Determine the [x, y] coordinate at the center of the cell enclosing the given text.  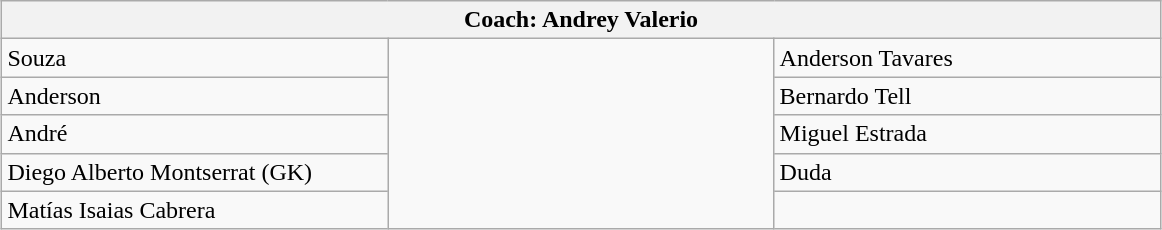
Bernardo Tell [967, 96]
Diego Alberto Montserrat (GK) [195, 172]
Anderson [195, 96]
Coach: Andrey Valerio [581, 20]
Duda [967, 172]
Souza [195, 58]
Matías Isaias Cabrera [195, 210]
Miguel Estrada [967, 134]
Anderson Tavares [967, 58]
André [195, 134]
